Pinpoint the cell where the given text exists, returning its (x, y) midpoint coordinate. 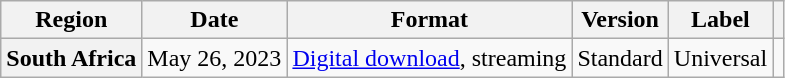
Standard (620, 58)
Date (214, 20)
Region (72, 20)
May 26, 2023 (214, 58)
South Africa (72, 58)
Label (720, 20)
Format (430, 20)
Universal (720, 58)
Version (620, 20)
Digital download, streaming (430, 58)
